Determine the (x, y) coordinate at the center of the cell enclosing the given text.  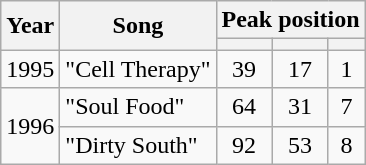
Peak position (290, 20)
53 (300, 145)
92 (244, 145)
1 (346, 69)
7 (346, 107)
Song (138, 26)
"Soul Food" (138, 107)
1995 (30, 69)
31 (300, 107)
"Dirty South" (138, 145)
1996 (30, 126)
Year (30, 26)
"Cell Therapy" (138, 69)
17 (300, 69)
39 (244, 69)
8 (346, 145)
64 (244, 107)
